Determine the (X, Y) coordinate at the center of the cell enclosing the given text.  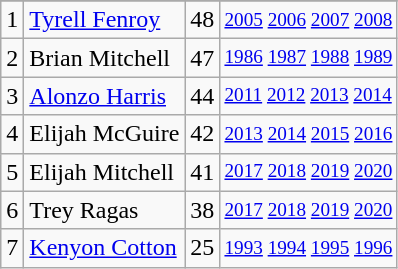
38 (202, 210)
Trey Ragas (104, 210)
4 (12, 134)
Alonzo Harris (104, 96)
2005 2006 2007 2008 (308, 20)
7 (12, 248)
25 (202, 248)
2013 2014 2015 2016 (308, 134)
1993 1994 1995 1996 (308, 248)
Kenyon Cotton (104, 248)
2011 2012 2013 2014 (308, 96)
5 (12, 172)
3 (12, 96)
2 (12, 58)
Tyrell Fenroy (104, 20)
47 (202, 58)
42 (202, 134)
48 (202, 20)
Elijah McGuire (104, 134)
1 (12, 20)
1986 1987 1988 1989 (308, 58)
Elijah Mitchell (104, 172)
44 (202, 96)
Brian Mitchell (104, 58)
41 (202, 172)
6 (12, 210)
